Search for the cell housing the specified text and yield its (X, Y) center coordinate. 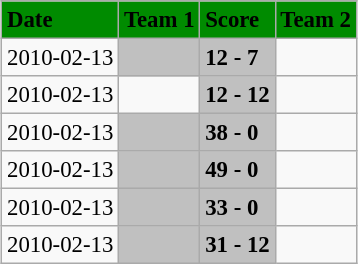
33 - 0 (238, 208)
Team 1 (160, 20)
Date (60, 20)
31 - 12 (238, 245)
Team 2 (316, 20)
Score (238, 20)
38 - 0 (238, 133)
49 - 0 (238, 170)
12 - 7 (238, 57)
12 - 12 (238, 95)
